Identify which cell holds the provided text, then report its [X, Y] central coordinate. 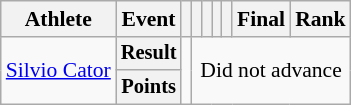
Athlete [58, 19]
Silvio Cator [58, 70]
Rank [320, 19]
Points [149, 87]
Final [261, 19]
Event [149, 19]
Did not advance [270, 70]
Result [149, 54]
